Locate the cell with the specified text and output its (X, Y) center coordinate. 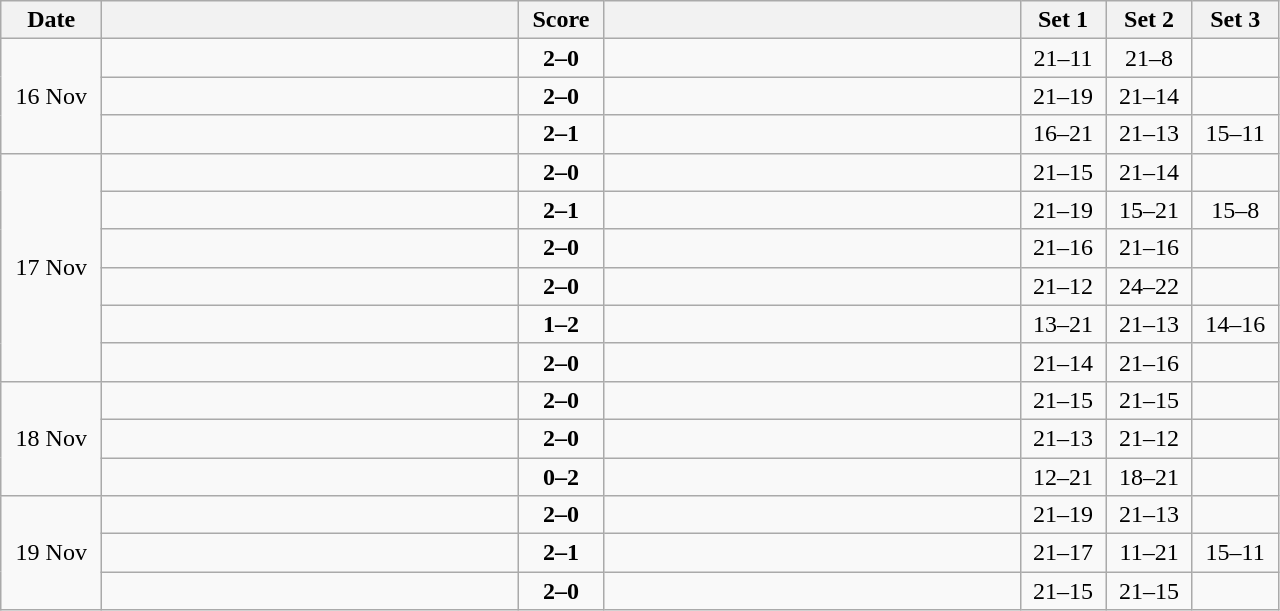
21–8 (1149, 58)
19 Nov (52, 553)
18–21 (1149, 477)
Score (561, 20)
12–21 (1063, 477)
21–11 (1063, 58)
Set 2 (1149, 20)
13–21 (1063, 324)
14–16 (1235, 324)
17 Nov (52, 267)
1–2 (561, 324)
24–22 (1149, 286)
15–21 (1149, 210)
Set 3 (1235, 20)
21–17 (1063, 553)
16–21 (1063, 134)
11–21 (1149, 553)
0–2 (561, 477)
16 Nov (52, 96)
Set 1 (1063, 20)
18 Nov (52, 438)
Date (52, 20)
15–8 (1235, 210)
